Return the [x, y] coordinate for the center point of the cell that contains the specified text.  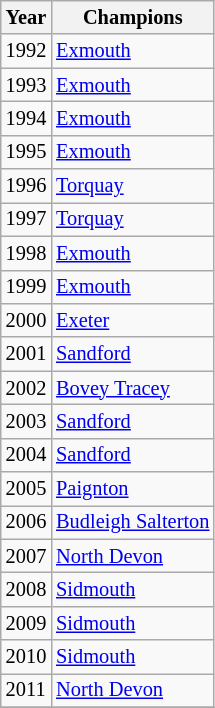
1995 [26, 152]
2007 [26, 556]
Champions [132, 17]
Exeter [132, 320]
2011 [26, 690]
2000 [26, 320]
1992 [26, 51]
1999 [26, 287]
1998 [26, 253]
2006 [26, 522]
2010 [26, 657]
2009 [26, 623]
1994 [26, 118]
2002 [26, 388]
Paignton [132, 489]
1996 [26, 186]
2001 [26, 354]
2008 [26, 589]
Bovey Tracey [132, 388]
2004 [26, 455]
Year [26, 17]
2005 [26, 489]
Budleigh Salterton [132, 522]
2003 [26, 421]
1993 [26, 85]
1997 [26, 219]
